Capture the cell that displays the provided text and extract its (x, y) central coordinate. 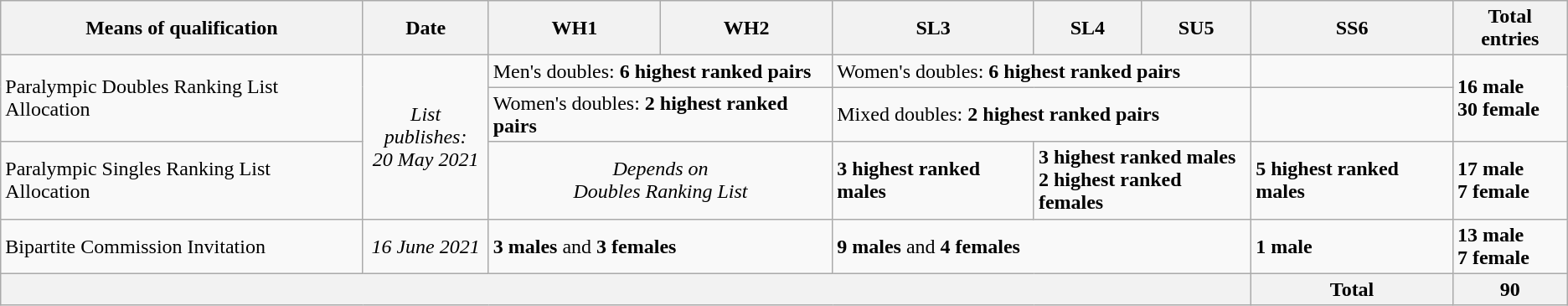
16 male 30 female (1509, 99)
SL3 (933, 29)
5 highest ranked males (1352, 180)
SU5 (1196, 29)
3 highest ranked males 2 highest ranked females (1142, 180)
17 male 7 female (1509, 180)
SS6 (1352, 29)
Means of qualification (182, 29)
List publishes: 20 May 2021 (426, 137)
Depends on Doubles Ranking List (660, 180)
Women's doubles: 2 highest ranked pairs (660, 114)
Women's doubles: 6 highest ranked pairs (1042, 71)
WH2 (745, 29)
Men's doubles: 6 highest ranked pairs (660, 71)
Date (426, 29)
1 male (1352, 246)
16 June 2021 (426, 246)
Total (1352, 289)
90 (1509, 289)
WH1 (575, 29)
9 males and 4 females (1042, 246)
3 highest ranked males (933, 180)
Paralympic Singles Ranking List Allocation (182, 180)
Paralympic Doubles Ranking List Allocation (182, 99)
Bipartite Commission Invitation (182, 246)
Mixed doubles: 2 highest ranked pairs (1042, 114)
13 male 7 female (1509, 246)
3 males and 3 females (660, 246)
SL4 (1087, 29)
Total entries (1509, 29)
